Pinpoint the cell where the given text exists, returning its [x, y] midpoint coordinate. 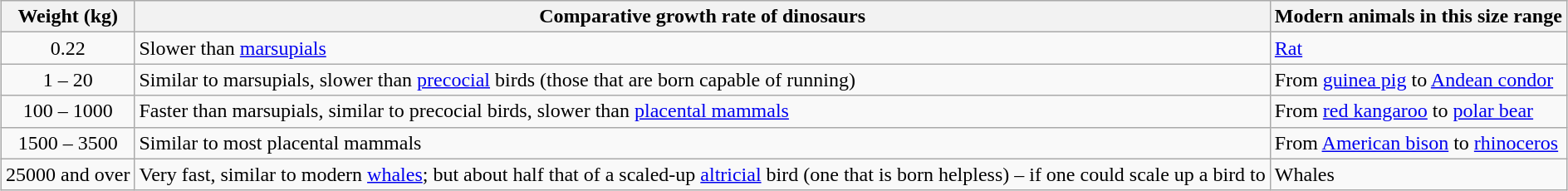
Faster than marsupials, similar to precocial birds, slower than placental mammals [703, 111]
Weight (kg) [68, 17]
100 – 1000 [68, 111]
Comparative growth rate of dinosaurs [703, 17]
From American bison to rhinoceros [1419, 143]
1500 – 3500 [68, 143]
0.22 [68, 48]
Rat [1419, 48]
1 – 20 [68, 80]
From guinea pig to Andean condor [1419, 80]
25000 and over [68, 174]
Similar to marsupials, slower than precocial birds (those that are born capable of running) [703, 80]
Very fast, similar to modern whales; but about half that of a scaled-up altricial bird (one that is born helpless) – if one could scale up a bird to [703, 174]
From red kangaroo to polar bear [1419, 111]
Similar to most placental mammals [703, 143]
Slower than marsupials [703, 48]
Modern animals in this size range [1419, 17]
Whales [1419, 174]
